Search for the cell housing the specified text and yield its (x, y) center coordinate. 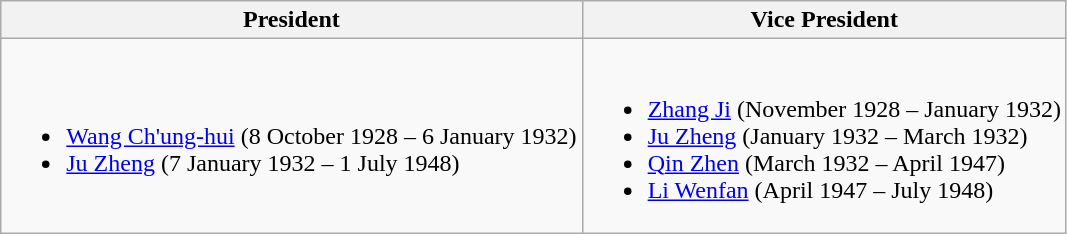
Wang Ch'ung-hui (8 October 1928 – 6 January 1932)Ju Zheng (7 January 1932 – 1 July 1948) (292, 136)
Vice President (824, 20)
Zhang Ji (November 1928 – January 1932)Ju Zheng (January 1932 – March 1932)Qin Zhen (March 1932 – April 1947)Li Wenfan (April 1947 – July 1948) (824, 136)
President (292, 20)
